Return [x, y] of the center of cell containing provided text 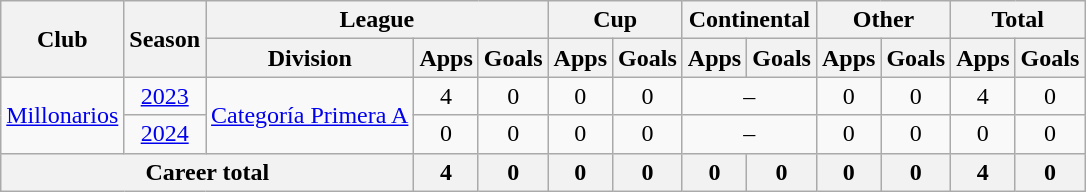
Total [1018, 20]
League [378, 20]
Division [310, 58]
2023 [165, 96]
2024 [165, 134]
Club [62, 39]
Categoría Primera A [310, 115]
Other [883, 20]
Career total [208, 172]
Continental [749, 20]
Season [165, 39]
Millonarios [62, 115]
Cup [615, 20]
